Capture the cell that displays the provided text and extract its (X, Y) central coordinate. 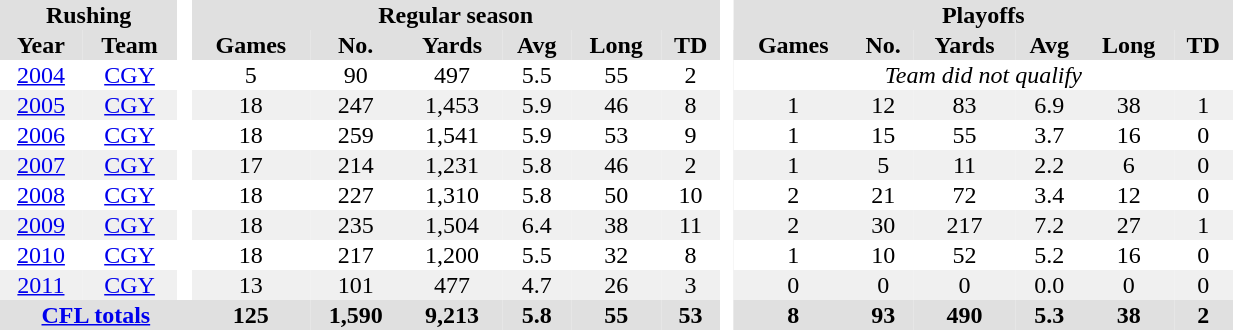
2005 (41, 105)
32 (616, 255)
2011 (41, 285)
15 (883, 135)
3.4 (1049, 195)
2007 (41, 165)
6 (1128, 165)
Rushing (88, 15)
50 (616, 195)
Regular season (456, 15)
93 (883, 315)
1,453 (452, 105)
1,590 (356, 315)
2009 (41, 225)
21 (883, 195)
1,504 (452, 225)
52 (964, 255)
CFL totals (96, 315)
30 (883, 225)
235 (356, 225)
4.7 (537, 285)
497 (452, 75)
477 (452, 285)
2.2 (1049, 165)
125 (251, 315)
1,310 (452, 195)
26 (616, 285)
214 (356, 165)
2006 (41, 135)
5.2 (1049, 255)
72 (964, 195)
5.3 (1049, 315)
Year (41, 45)
17 (251, 165)
7.2 (1049, 225)
101 (356, 285)
13 (251, 285)
Playoffs (983, 15)
83 (964, 105)
2010 (41, 255)
1,541 (452, 135)
3 (690, 285)
1,231 (452, 165)
490 (964, 315)
9,213 (452, 315)
2008 (41, 195)
259 (356, 135)
Team did not qualify (983, 75)
227 (356, 195)
0.0 (1049, 285)
247 (356, 105)
6.9 (1049, 105)
90 (356, 75)
3.7 (1049, 135)
1,200 (452, 255)
2004 (41, 75)
9 (690, 135)
27 (1128, 225)
6.4 (537, 225)
Team (130, 45)
